Locate the cell with the specified text and output its (X, Y) center coordinate. 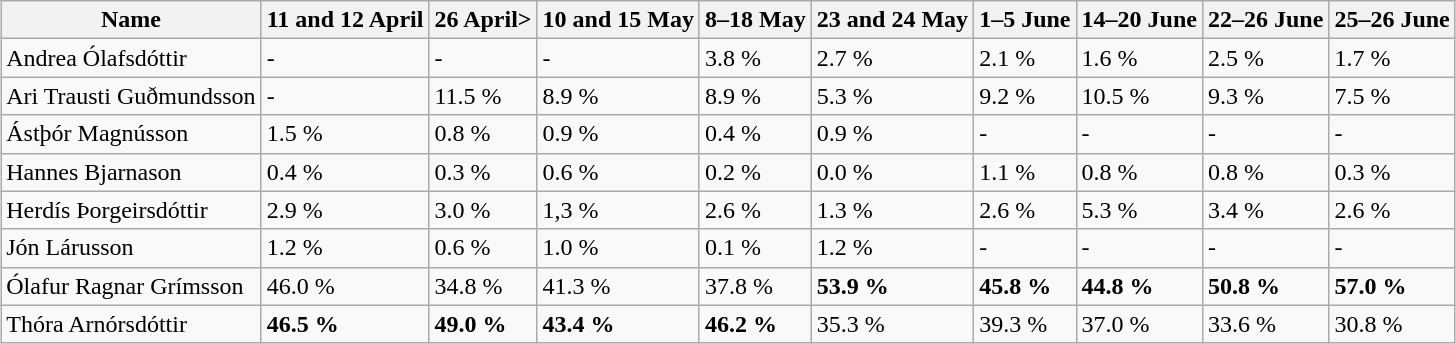
50.8 % (1265, 286)
43.4 % (618, 324)
Andrea Ólafsdóttir (131, 58)
0.1 % (755, 248)
1.1 % (1025, 172)
10.5 % (1139, 96)
49.0 % (483, 324)
57.0 % (1392, 286)
46.0 % (345, 286)
1.0 % (618, 248)
37.0 % (1139, 324)
23 and 24 May (892, 20)
22–26 June (1265, 20)
39.3 % (1025, 324)
41.3 % (618, 286)
0.2 % (755, 172)
0.0 % (892, 172)
14–20 June (1139, 20)
44.8 % (1139, 286)
1.6 % (1139, 58)
Thóra Arnórsdóttir (131, 324)
46.2 % (755, 324)
35.3 % (892, 324)
9.3 % (1265, 96)
46.5 % (345, 324)
Hannes Bjarnason (131, 172)
7.5 % (1392, 96)
45.8 % (1025, 286)
Ástþór Magnússon (131, 134)
33.6 % (1265, 324)
Ari Trausti Guðmundsson (131, 96)
11.5 % (483, 96)
37.8 % (755, 286)
1.7 % (1392, 58)
53.9 % (892, 286)
2.9 % (345, 210)
11 and 12 April (345, 20)
26 April> (483, 20)
25–26 June (1392, 20)
9.2 % (1025, 96)
10 and 15 May (618, 20)
Herdís Þorgeirsdóttir (131, 210)
2.7 % (892, 58)
Jón Lárusson (131, 248)
8–18 May (755, 20)
Name (131, 20)
3.4 % (1265, 210)
34.8 % (483, 286)
2.5 % (1265, 58)
3.0 % (483, 210)
1.3 % (892, 210)
Ólafur Ragnar Grímsson (131, 286)
30.8 % (1392, 324)
2.1 % (1025, 58)
3.8 % (755, 58)
1,3 % (618, 210)
1.5 % (345, 134)
1–5 June (1025, 20)
